Find where the given text appears and provide that cell's center as [x, y] coordinate. 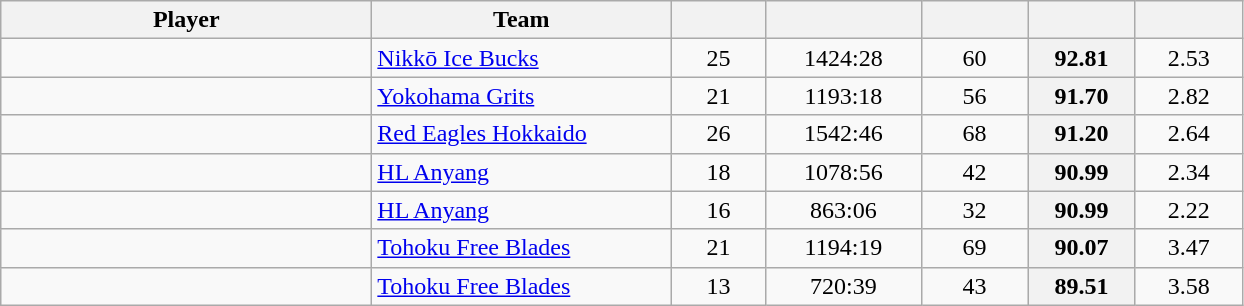
3.58 [1188, 286]
2.34 [1188, 172]
863:06 [844, 210]
Player [186, 20]
2.64 [1188, 134]
1424:28 [844, 58]
26 [718, 134]
3.47 [1188, 248]
2.82 [1188, 96]
Nikkō Ice Bucks [522, 58]
32 [974, 210]
25 [718, 58]
Team [522, 20]
43 [974, 286]
Yokohama Grits [522, 96]
42 [974, 172]
720:39 [844, 286]
92.81 [1082, 58]
2.53 [1188, 58]
18 [718, 172]
1194:19 [844, 248]
1078:56 [844, 172]
13 [718, 286]
91.20 [1082, 134]
16 [718, 210]
89.51 [1082, 286]
2.22 [1188, 210]
69 [974, 248]
60 [974, 58]
68 [974, 134]
91.70 [1082, 96]
56 [974, 96]
1542:46 [844, 134]
1193:18 [844, 96]
90.07 [1082, 248]
Red Eagles Hokkaido [522, 134]
